Provide the [x, y] coordinate of the cell's center where the given text is located.  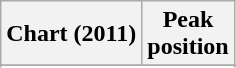
Chart (2011) [72, 34]
Peak position [188, 34]
